From the cell containing the given text, extract its center point as [X, Y] coordinate. 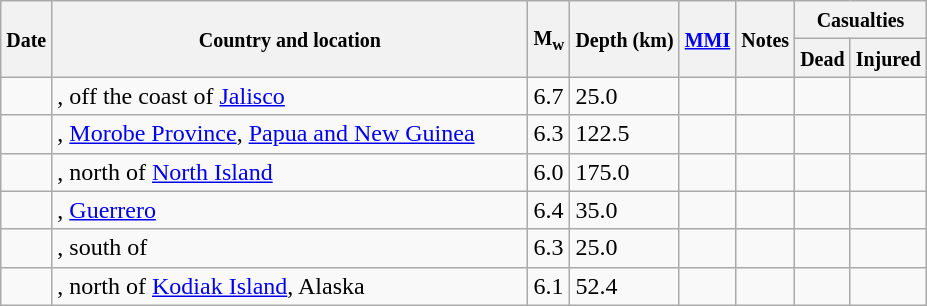
Injured [888, 58]
, south of [290, 248]
6.4 [549, 210]
6.0 [549, 172]
6.1 [549, 286]
Country and location [290, 39]
, Guerrero [290, 210]
6.7 [549, 96]
Casualties [861, 20]
MMI [708, 39]
, Morobe Province, Papua and New Guinea [290, 134]
175.0 [624, 172]
Dead [823, 58]
Date [26, 39]
35.0 [624, 210]
Depth (km) [624, 39]
Notes [766, 39]
122.5 [624, 134]
, north of North Island [290, 172]
Mw [549, 39]
52.4 [624, 286]
, north of Kodiak Island, Alaska [290, 286]
, off the coast of Jalisco [290, 96]
